Extract the [x, y] coordinate from the center of the cell holding the provided text.  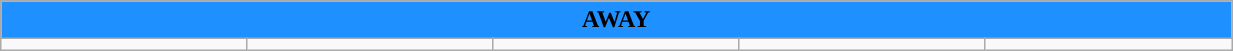
AWAY [616, 20]
